Output the [X, Y] coordinate of the center of the cell containing the given text.  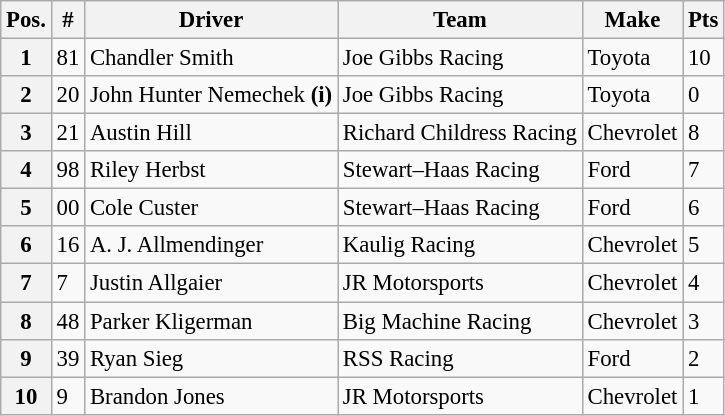
00 [68, 208]
Pts [704, 20]
Ryan Sieg [212, 358]
20 [68, 95]
A. J. Allmendinger [212, 245]
Chandler Smith [212, 58]
Big Machine Racing [460, 321]
Brandon Jones [212, 396]
Cole Custer [212, 208]
Pos. [26, 20]
Kaulig Racing [460, 245]
RSS Racing [460, 358]
48 [68, 321]
Driver [212, 20]
# [68, 20]
Justin Allgaier [212, 283]
0 [704, 95]
Riley Herbst [212, 170]
21 [68, 133]
Austin Hill [212, 133]
81 [68, 58]
Parker Kligerman [212, 321]
98 [68, 170]
Team [460, 20]
John Hunter Nemechek (i) [212, 95]
39 [68, 358]
Make [632, 20]
16 [68, 245]
Richard Childress Racing [460, 133]
